Identify which cell holds the provided text, then report its [X, Y] central coordinate. 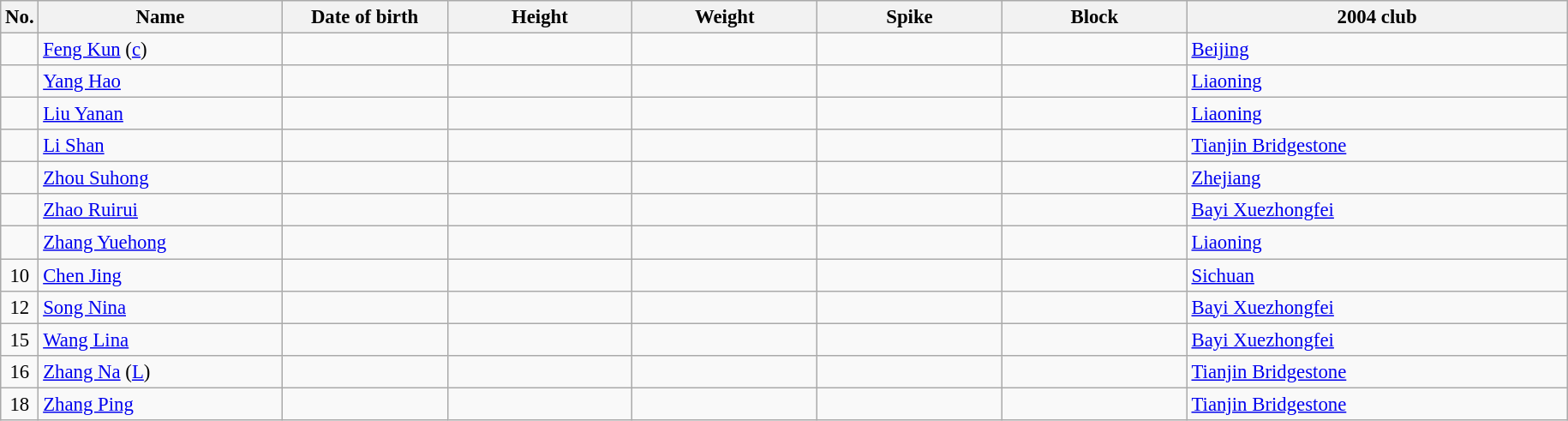
Zhang Yuehong [160, 243]
Zhang Ping [160, 404]
Date of birth [365, 17]
15 [20, 340]
Wang Lina [160, 340]
Zhao Ruirui [160, 210]
10 [20, 275]
Beijing [1377, 50]
Zhou Suhong [160, 178]
Zhejiang [1377, 178]
Spike [910, 17]
12 [20, 307]
Chen Jing [160, 275]
Feng Kun (c) [160, 50]
Block [1094, 17]
Yang Hao [160, 81]
Height [540, 17]
Song Nina [160, 307]
18 [20, 404]
Name [160, 17]
Li Shan [160, 146]
Liu Yanan [160, 114]
No. [20, 17]
Weight [725, 17]
Sichuan [1377, 275]
Zhang Na (L) [160, 371]
2004 club [1377, 17]
16 [20, 371]
